Scan for the cell matching the given text and deliver its [X, Y] coordinate at center. 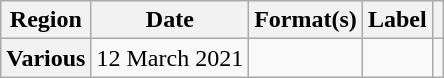
Format(s) [306, 20]
Label [397, 20]
12 March 2021 [170, 58]
Date [170, 20]
Various [46, 58]
Region [46, 20]
